Find where the given text appears and provide that cell's center as [X, Y] coordinate. 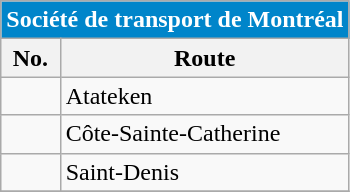
Saint-Denis [204, 172]
Côte-Sainte-Catherine [204, 134]
Société de transport de Montréal [175, 20]
Atateken [204, 96]
No. [30, 58]
Route [204, 58]
